Determine the [x, y] coordinate at the center of the cell enclosing the given text.  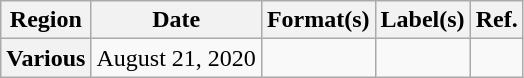
Format(s) [318, 20]
Label(s) [422, 20]
August 21, 2020 [176, 58]
Various [46, 58]
Ref. [496, 20]
Region [46, 20]
Date [176, 20]
